From the cell containing the given text, extract its center point as [x, y] coordinate. 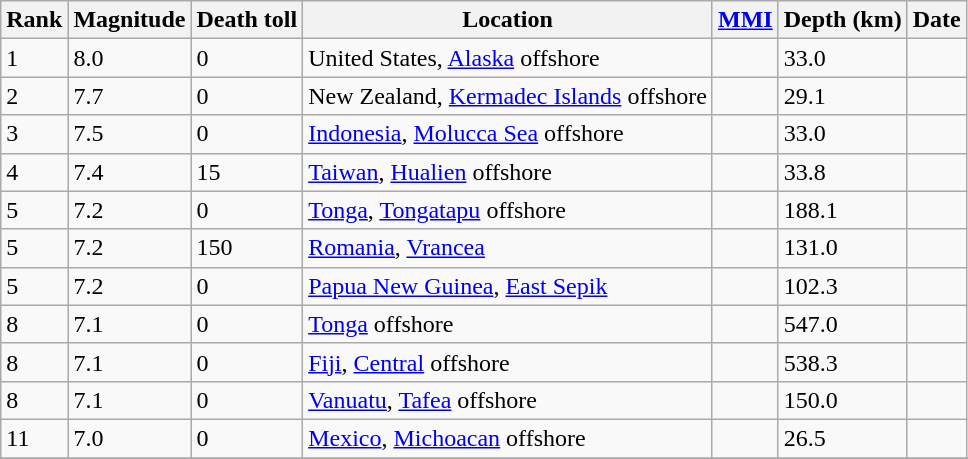
Papua New Guinea, East Sepik [508, 286]
8.0 [130, 58]
2 [34, 96]
Date [936, 20]
Mexico, Michoacan offshore [508, 438]
Tonga, Tongatapu offshore [508, 210]
Depth (km) [842, 20]
11 [34, 438]
Vanuatu, Tafea offshore [508, 400]
7.5 [130, 134]
188.1 [842, 210]
Location [508, 20]
7.4 [130, 172]
Rank [34, 20]
26.5 [842, 438]
Tonga offshore [508, 324]
MMI [745, 20]
Fiji, Central offshore [508, 362]
Indonesia, Molucca Sea offshore [508, 134]
33.8 [842, 172]
15 [247, 172]
7.7 [130, 96]
Taiwan, Hualien offshore [508, 172]
Magnitude [130, 20]
United States, Alaska offshore [508, 58]
102.3 [842, 286]
29.1 [842, 96]
547.0 [842, 324]
538.3 [842, 362]
131.0 [842, 248]
Death toll [247, 20]
1 [34, 58]
7.0 [130, 438]
New Zealand, Kermadec Islands offshore [508, 96]
150.0 [842, 400]
Romania, Vrancea [508, 248]
150 [247, 248]
3 [34, 134]
4 [34, 172]
